Determine the [X, Y] coordinate at the center of the cell enclosing the given text.  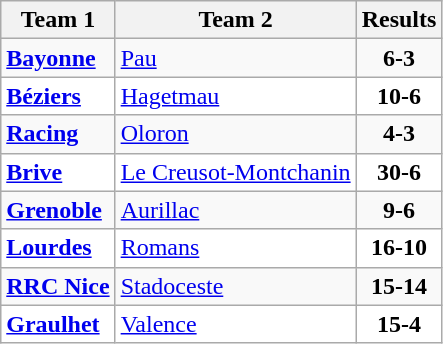
Valence [236, 324]
30-6 [399, 172]
6-3 [399, 58]
15-14 [399, 286]
Le Creusot-Montchanin [236, 172]
10-6 [399, 96]
Romans [236, 248]
Lourdes [58, 248]
Racing [58, 134]
Stadoceste [236, 286]
Hagetmau [236, 96]
Team 1 [58, 20]
Béziers [58, 96]
Results [399, 20]
Pau [236, 58]
Graulhet [58, 324]
4-3 [399, 134]
Brive [58, 172]
9-6 [399, 210]
Grenoble [58, 210]
15-4 [399, 324]
Bayonne [58, 58]
RRC Nice [58, 286]
Team 2 [236, 20]
16-10 [399, 248]
Oloron [236, 134]
Aurillac [236, 210]
